Search for the cell housing the specified text and yield its [x, y] center coordinate. 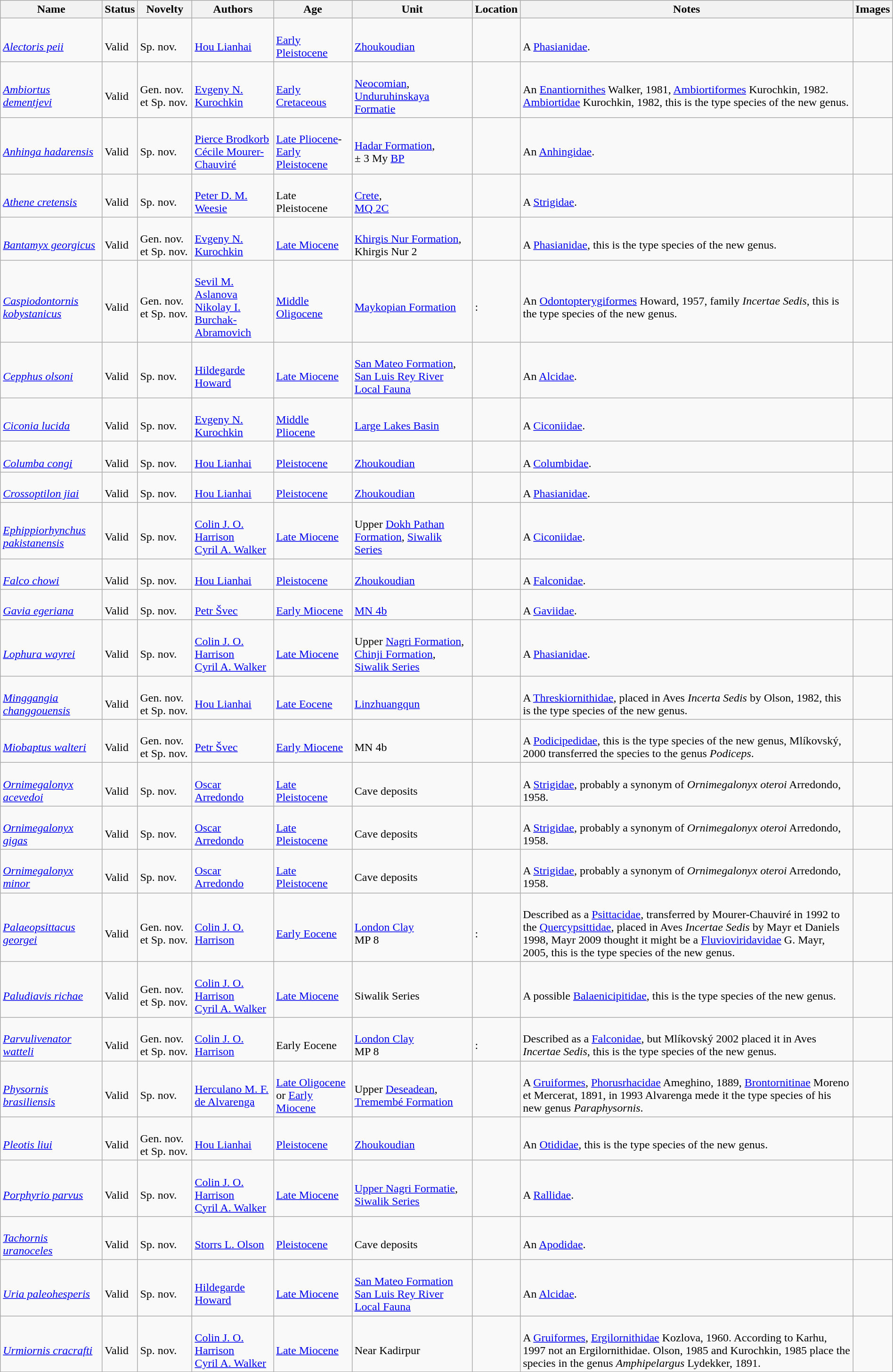
Urmiornis cracrafti [51, 1344]
Alectoris peii [51, 40]
A Falconidae. [687, 573]
Crete,MQ 2C [412, 195]
Miobaptus walteri [51, 741]
Upper Nagri Formatie, Siwalik Series [412, 1188]
A possible Balaenicipitidae, this is the type species of the new genus. [687, 990]
Porphyrio parvus [51, 1188]
Late Oligocene or Early Miocene [313, 1089]
A Podicipedidae, this is the type species of the new genus, Mlíkovský, 2000 transferred the species to the genus Podiceps. [687, 741]
An Apodidae. [687, 1238]
Gavia egeriana [51, 605]
An Odontopterygiformes Howard, 1957, family Incertae Sedis, this is the type species of the new genus. [687, 301]
Early Cretaceous [313, 89]
Middle Oligocene [313, 301]
A Strigidae. [687, 195]
San Mateo Formation,San Luis Rey River Local Fauna [412, 370]
Ornimegalonyx gigas [51, 828]
Pierce BrodkorbCécile Mourer-Chauviré [233, 146]
Maykopian Formation [412, 301]
Linzhuangqun [412, 698]
Middle Pliocene [313, 420]
Parvulivenator watteli [51, 1039]
Cepphus olsoni [51, 370]
Neocomian,Unduruhinskaya Formatie [412, 89]
Palaeopsittacus georgei [51, 927]
Late Eocene [313, 698]
Authors [233, 9]
A Gaviidae. [687, 605]
Lophura wayrei [51, 648]
Tachornis uranoceles [51, 1238]
An Anhingidae. [687, 146]
Ciconia lucida [51, 420]
Athene cretensis [51, 195]
Minggangia changgouensis [51, 698]
A Rallidae. [687, 1188]
A Columbidae. [687, 457]
Paludiavis richae [51, 990]
An Enantiornithes Walker, 1981, Ambiortiformes Kurochkin, 1982. Ambiortidae Kurochkin, 1982, this is the type species of the new genus. [687, 89]
Location [496, 9]
Siwalik Series [412, 990]
San Mateo FormationSan Luis Rey River Local Fauna [412, 1287]
Storrs L. Olson [233, 1238]
Anhinga hadarensis [51, 146]
Herculano M. F. de Alvarenga [233, 1089]
Ambiortus dementjevi [51, 89]
Pleotis liui [51, 1138]
Status [120, 9]
Large Lakes Basin [412, 420]
A Phasianidae, this is the type species of the new genus. [687, 239]
An Otididae, this is the type species of the new genus. [687, 1138]
Age [313, 9]
Early Pleistocene [313, 40]
Late Pliocene-Early Pleistocene [313, 146]
Bantamyx georgicus [51, 239]
Physornis brasiliensis [51, 1089]
Uria paleohesperis [51, 1287]
Columba congi [51, 457]
Upper Nagri Formation, Chinji Formation, Siwalik Series [412, 648]
Near Kadirpur [412, 1344]
Khirgis Nur Formation, Khirgis Nur 2 [412, 239]
Described as a Falconidae, but Mlíkovský 2002 placed it in Aves Incertae Sedis, this is the type species of the new genus. [687, 1039]
Crossoptilon jiai [51, 487]
Upper Dokh Pathan Formation, Siwalik Series [412, 530]
Notes [687, 9]
Unit [412, 9]
Peter D. M. Weesie [233, 195]
Novelty [165, 9]
Ornimegalonyx minor [51, 871]
Sevil M. AslanovaNikolay I. Burchak-Abramovich [233, 301]
Images [873, 9]
Ephippiorhynchus pakistanensis [51, 530]
A Threskiornithidae, placed in Aves Incerta Sedis by Olson, 1982, this is the type species of the new genus. [687, 698]
Hadar Formation,± 3 My BP [412, 146]
Upper Deseadean, Tremembé Formation [412, 1089]
Ornimegalonyx acevedoi [51, 784]
Caspiodontornis kobystanicus [51, 301]
Falco chowi [51, 573]
Name [51, 9]
